Determine the (x, y) coordinate at the center of the cell enclosing the given text.  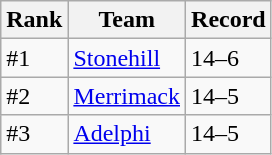
#2 (34, 96)
Stonehill (127, 58)
#1 (34, 58)
Adelphi (127, 134)
Record (229, 20)
Team (127, 20)
14–6 (229, 58)
Merrimack (127, 96)
Rank (34, 20)
#3 (34, 134)
